For the text-containing cell, return its midpoint in [X, Y] coordinate format. 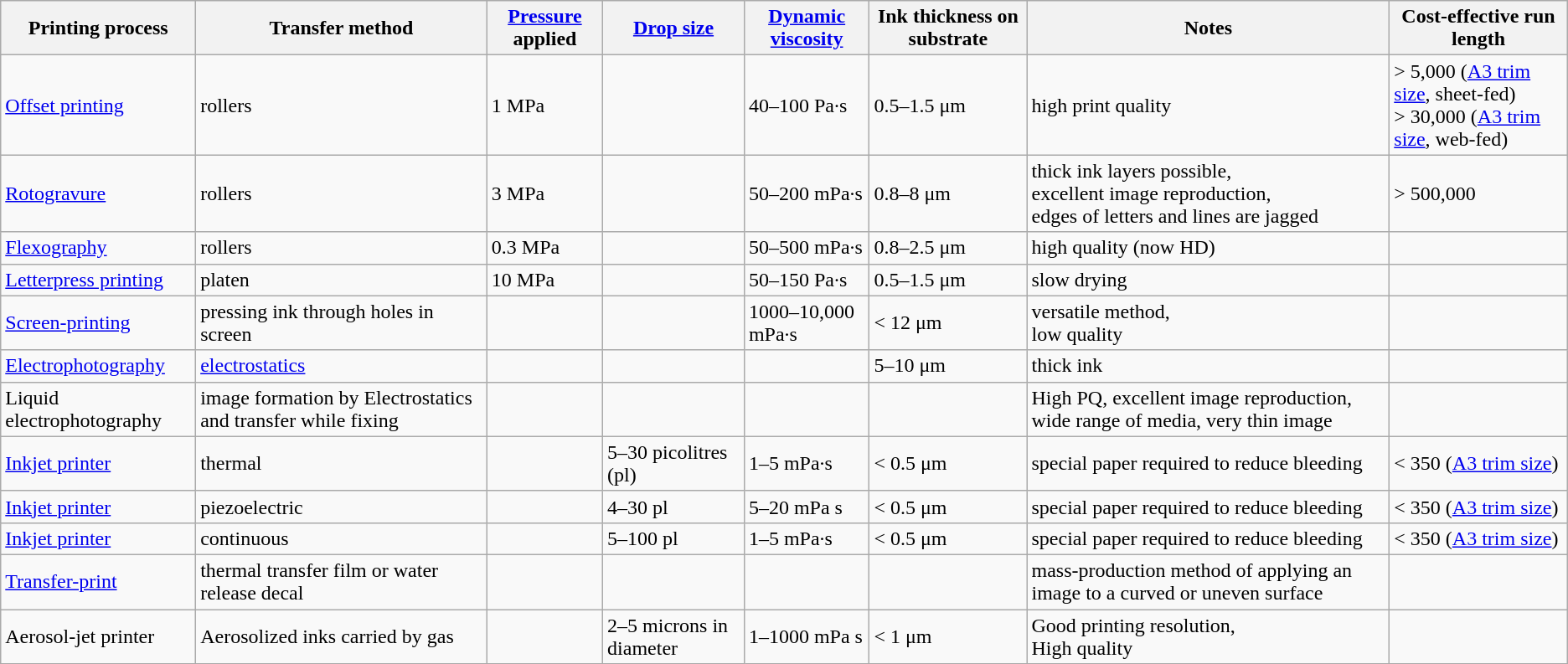
Printing process [99, 28]
Transfer method [342, 28]
50–200 mPa·s [806, 193]
image formation by Electrostatics and transfer while fixing [342, 409]
5–30 picolitres (pl) [673, 464]
3 MPa [544, 193]
Dynamic viscosity [806, 28]
Aerosolized inks carried by gas [342, 636]
thermal transfer film or water release decal [342, 581]
< 1 μm [948, 636]
piezoelectric [342, 507]
40–100 Pa·s [806, 106]
Screen-printing [99, 323]
50–150 Pa·s [806, 280]
pressing ink through holes in screen [342, 323]
5–10 μm [948, 366]
0.3 MPa [544, 248]
Electrophotography [99, 366]
Ink thickness on substrate [948, 28]
50–500 mPa·s [806, 248]
Letterpress printing [99, 280]
4–30 pl [673, 507]
Aerosol-jet printer [99, 636]
slow drying [1208, 280]
mass-production method of applying an image to a curved or uneven surface [1208, 581]
1–1000 mPa s [806, 636]
1000–10,000 mPa·s [806, 323]
thermal [342, 464]
Transfer-print [99, 581]
Flexography [99, 248]
Cost-effective run length [1478, 28]
Liquid electrophotography [99, 409]
1 MPa [544, 106]
thick ink layers possible, excellent image reproduction, edges of letters and lines are jagged [1208, 193]
thick ink [1208, 366]
> 5,000 (A3 trim size, sheet-fed)> 30,000 (A3 trim size, web-fed) [1478, 106]
Offset printing [99, 106]
Rotogravure [99, 193]
Good printing resolution, High quality [1208, 636]
Notes [1208, 28]
5–20 mPa s [806, 507]
high quality (now HD) [1208, 248]
5–100 pl [673, 538]
High PQ, excellent image reproduction, wide range of media, very thin image [1208, 409]
> 500,000 [1478, 193]
versatile method, low quality [1208, 323]
high print quality [1208, 106]
Pressure applied [544, 28]
0.8–2.5 μm [948, 248]
continuous [342, 538]
2–5 microns in diameter [673, 636]
0.8–8 μm [948, 193]
Drop size [673, 28]
platen [342, 280]
10 MPa [544, 280]
< 12 μm [948, 323]
electrostatics [342, 366]
